Scan for the cell matching the given text and deliver its [x, y] coordinate at center. 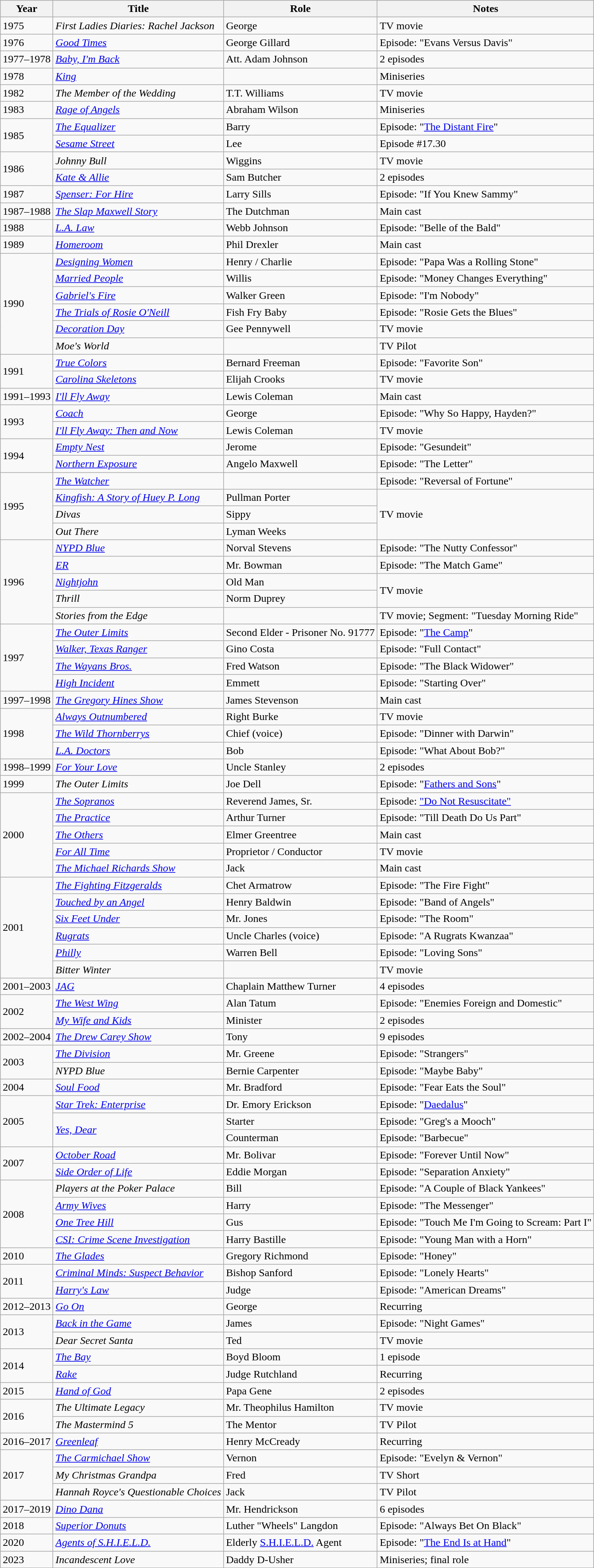
1990 [27, 304]
Homeroom [138, 245]
Dino Dana [138, 1509]
Sesame Street [138, 143]
2017–2019 [27, 1509]
Episode: "Greg's a Mooch" [485, 1121]
Episode: "Lonely Hearts" [485, 1273]
2008 [27, 1214]
Soul Food [138, 1088]
1987–1988 [27, 211]
Episode: "American Dreams" [485, 1290]
2016–2017 [27, 1441]
Episode: "The Match Game" [485, 565]
The West Wing [138, 1003]
Reverend James, Sr. [300, 801]
Episode: "Night Games" [485, 1324]
The Wild Thornberrys [138, 733]
Episode: "Till Death Do Us Part" [485, 818]
The Sopranos [138, 801]
Stories from the Edge [138, 616]
Dr. Emory Erickson [300, 1104]
Episode: "Do Not Resuscitate" [485, 801]
Kate & Allie [138, 177]
Elderly S.H.I.E.L.D. Agent [300, 1542]
My Wife and Kids [138, 1020]
Episode: "Fathers and Sons" [485, 784]
One Tree Hill [138, 1222]
Tony [300, 1037]
1997–1998 [27, 700]
Phil Drexler [300, 245]
James Stevenson [300, 700]
Incandescent Love [138, 1559]
Bishop Sanford [300, 1273]
1996 [27, 582]
Episode #17.30 [485, 143]
First Ladies Diaries: Rachel Jackson [138, 26]
Go On [138, 1307]
6 episodes [485, 1509]
George Gillard [300, 43]
Moe's World [138, 346]
Uncle Charles (voice) [300, 936]
Episode: "Dinner with Darwin" [485, 733]
The Division [138, 1054]
Decoration Day [138, 329]
Episode: "Full Contact" [485, 649]
Episode: "Forever Until Now" [485, 1155]
Sam Butcher [300, 177]
Episode: "The Room" [485, 919]
2007 [27, 1163]
Bob [300, 751]
Barry [300, 127]
Harry Bastille [300, 1239]
Criminal Minds: Suspect Behavior [138, 1273]
Emmett [300, 683]
Episode: "Separation Anxiety" [485, 1172]
Abraham Wilson [300, 110]
Webb Johnson [300, 228]
Agents of S.H.I.E.L.D. [138, 1542]
Episode: "Belle of the Bald" [485, 228]
The Wayans Bros. [138, 666]
Right Burke [300, 716]
King [138, 76]
Army Wives [138, 1205]
Jerome [300, 447]
JAG [138, 986]
The Watcher [138, 480]
Episode: "The End Is at Hand" [485, 1542]
The Carmichael Show [138, 1458]
Northern Exposure [138, 464]
Episode: "Strangers" [485, 1054]
Mr. Bolivar [300, 1155]
Role [300, 9]
Episode: "If You Knew Sammy" [485, 194]
Episode: "Papa Was a Rolling Stone" [485, 262]
1995 [27, 506]
Divas [138, 515]
2017 [27, 1475]
Elmer Greentree [300, 835]
2001 [27, 927]
Year [27, 9]
Nightjohn [138, 582]
Episode: "Loving Sons" [485, 952]
Designing Women [138, 262]
Episode: "The Messenger" [485, 1205]
2011 [27, 1281]
Dear Secret Santa [138, 1340]
Larry Sills [300, 194]
My Christmas Grandpa [138, 1475]
L.A. Doctors [138, 751]
The Michael Richards Show [138, 868]
T.T. Williams [300, 93]
Kingfish: A Story of Huey P. Long [138, 498]
Hannah Royce's Questionable Choices [138, 1492]
Back in the Game [138, 1324]
Luther "Wheels" Langdon [300, 1525]
Judge Rutchland [300, 1374]
Gregory Richmond [300, 1256]
TV movie; Segment: "Tuesday Morning Ride" [485, 616]
Alan Tatum [300, 1003]
Episode: "The Nutty Confessor" [485, 548]
1 episode [485, 1357]
2000 [27, 835]
Episode: "Maybe Baby" [485, 1071]
Gus [300, 1222]
Starter [300, 1121]
2012–2013 [27, 1307]
Eddie Morgan [300, 1172]
The Practice [138, 818]
The Gregory Hines Show [138, 700]
Chet Armatrow [300, 885]
1987 [27, 194]
Rage of Angels [138, 110]
Hand of God [138, 1391]
The Mastermind 5 [138, 1425]
2002–2004 [27, 1037]
Mr. Jones [300, 919]
Title [138, 9]
Episode: "Barbecue" [485, 1138]
Mr. Bradford [300, 1088]
Episode: "Enemies Foreign and Domestic" [485, 1003]
The Others [138, 835]
2016 [27, 1416]
2020 [27, 1542]
1986 [27, 169]
1975 [27, 26]
Episode: "Evelyn & Vernon" [485, 1458]
Out There [138, 531]
Carolina Skeletons [138, 379]
The Slap Maxwell Story [138, 211]
Superior Donuts [138, 1525]
Att. Adam Johnson [300, 59]
The Fighting Fitzgeralds [138, 885]
2002 [27, 1011]
Greenleaf [138, 1441]
TV Short [485, 1475]
Harry [300, 1205]
Episode: "A Couple of Black Yankees" [485, 1189]
2013 [27, 1332]
Bitter Winter [138, 969]
Bernie Carpenter [300, 1071]
Episode: "What About Bob?" [485, 751]
Sippy [300, 515]
9 episodes [485, 1037]
Elijah Crooks [300, 379]
I'll Fly Away [138, 396]
Papa Gene [300, 1391]
4 episodes [485, 986]
1991 [27, 371]
Mr. Theophilus Hamilton [300, 1408]
Mr. Bowman [300, 565]
James [300, 1324]
The Bay [138, 1357]
Episode: "Favorite Son" [485, 363]
Fred [300, 1475]
Episode: "The Fire Fight" [485, 885]
1998 [27, 733]
The Member of the Wedding [138, 93]
Gino Costa [300, 649]
Pullman Porter [300, 498]
Episode: "The Letter" [485, 464]
Yes, Dear [138, 1130]
High Incident [138, 683]
Lee [300, 143]
Baby, I'm Back [138, 59]
Gee Pennywell [300, 329]
2015 [27, 1391]
1983 [27, 110]
Norm Duprey [300, 599]
Mr. Hendrickson [300, 1509]
Episode: "Honey" [485, 1256]
Episode: "Evans Versus Davis" [485, 43]
Proprietor / Conductor [300, 852]
Joe Dell [300, 784]
2003 [27, 1062]
1999 [27, 784]
Johnny Bull [138, 160]
Fred Watson [300, 666]
1985 [27, 135]
Mr. Greene [300, 1054]
Side Order of Life [138, 1172]
Lyman Weeks [300, 531]
Episode: "Why So Happy, Hayden?" [485, 413]
I'll Fly Away: Then and Now [138, 430]
Harry's Law [138, 1290]
1993 [27, 422]
2001–2003 [27, 986]
1978 [27, 76]
Philly [138, 952]
Henry Baldwin [300, 902]
Episode: "Fear Eats the Soul" [485, 1088]
The Ultimate Legacy [138, 1408]
Counterman [300, 1138]
The Trials of Rosie O'Neill [138, 312]
Episode: "Starting Over" [485, 683]
Touched by an Angel [138, 902]
2010 [27, 1256]
Minister [300, 1020]
Willis [300, 279]
Episode: "I'm Nobody" [485, 295]
Thrill [138, 599]
Henry / Charlie [300, 262]
1991–1993 [27, 396]
Warren Bell [300, 952]
Ted [300, 1340]
2005 [27, 1121]
2018 [27, 1525]
Episode: "Gesundeit" [485, 447]
October Road [138, 1155]
Wiggins [300, 160]
1977–1978 [27, 59]
Coach [138, 413]
2004 [27, 1088]
Arthur Turner [300, 818]
Walker Green [300, 295]
Always Outnumbered [138, 716]
Empty Nest [138, 447]
Episode: "Young Man with a Horn" [485, 1239]
CSI: Crime Scene Investigation [138, 1239]
1982 [27, 93]
Episode: "Touch Me I'm Going to Scream: Part I" [485, 1222]
Judge [300, 1290]
The Glades [138, 1256]
Married People [138, 279]
Bill [300, 1189]
1989 [27, 245]
Rugrats [138, 936]
L.A. Law [138, 228]
Chief (voice) [300, 733]
ER [138, 565]
Episode: "The Black Widower" [485, 666]
1976 [27, 43]
Henry McCready [300, 1441]
2014 [27, 1366]
Miniseries; final role [485, 1559]
Episode: "The Camp" [485, 632]
Angelo Maxwell [300, 464]
Episode: "A Rugrats Kwanzaa" [485, 936]
Episode: "Reversal of Fortune" [485, 480]
Episode: "Rosie Gets the Blues" [485, 312]
True Colors [138, 363]
Walker, Texas Ranger [138, 649]
For All Time [138, 852]
Episode: "Daedalus" [485, 1104]
For Your Love [138, 767]
Vernon [300, 1458]
Episode: "The Distant Fire" [485, 127]
Second Elder - Prisoner No. 91777 [300, 632]
Uncle Stanley [300, 767]
1988 [27, 228]
Star Trek: Enterprise [138, 1104]
1998–1999 [27, 767]
Boyd Bloom [300, 1357]
Fish Fry Baby [300, 312]
Good Times [138, 43]
Spenser: For Hire [138, 194]
Notes [485, 9]
Chaplain Matthew Turner [300, 986]
1994 [27, 455]
Rake [138, 1374]
1997 [27, 658]
Bernard Freeman [300, 363]
Six Feet Under [138, 919]
Gabriel's Fire [138, 295]
The Equalizer [138, 127]
Daddy D-Usher [300, 1559]
2023 [27, 1559]
Episode: "Always Bet On Black" [485, 1525]
Episode: "Band of Angels" [485, 902]
Norval Stevens [300, 548]
The Dutchman [300, 211]
Episode: "Money Changes Everything" [485, 279]
The Mentor [300, 1425]
The Drew Carey Show [138, 1037]
Players at the Poker Palace [138, 1189]
Old Man [300, 582]
